Extract the [x, y] coordinate from the center of the cell holding the provided text.  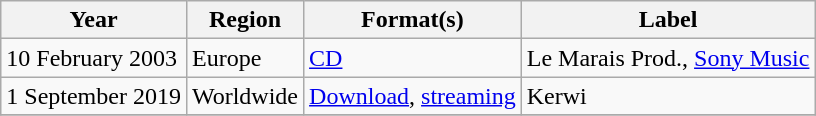
CD [413, 58]
10 February 2003 [94, 58]
Le Marais Prod., Sony Music [668, 58]
Europe [244, 58]
Worldwide [244, 96]
Year [94, 20]
Kerwi [668, 96]
Download, streaming [413, 96]
Format(s) [413, 20]
Region [244, 20]
Label [668, 20]
1 September 2019 [94, 96]
